For the text-containing cell, return its midpoint in (x, y) coordinate format. 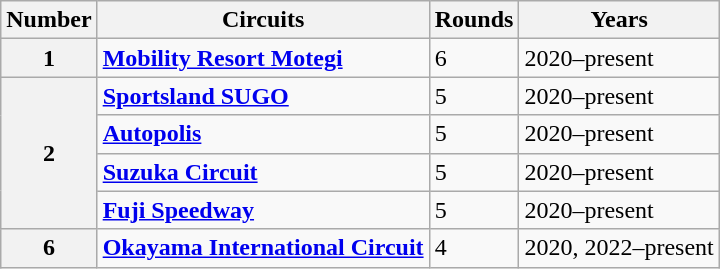
Rounds (474, 20)
Autopolis (263, 134)
2020, 2022–present (619, 248)
Circuits (263, 20)
Suzuka Circuit (263, 172)
2 (49, 153)
1 (49, 58)
Number (49, 20)
Mobility Resort Motegi (263, 58)
Sportsland SUGO (263, 96)
Okayama International Circuit (263, 248)
4 (474, 248)
Fuji Speedway (263, 210)
Years (619, 20)
